Detect which cell encompasses the target text, then output its (x, y) center coordinate. 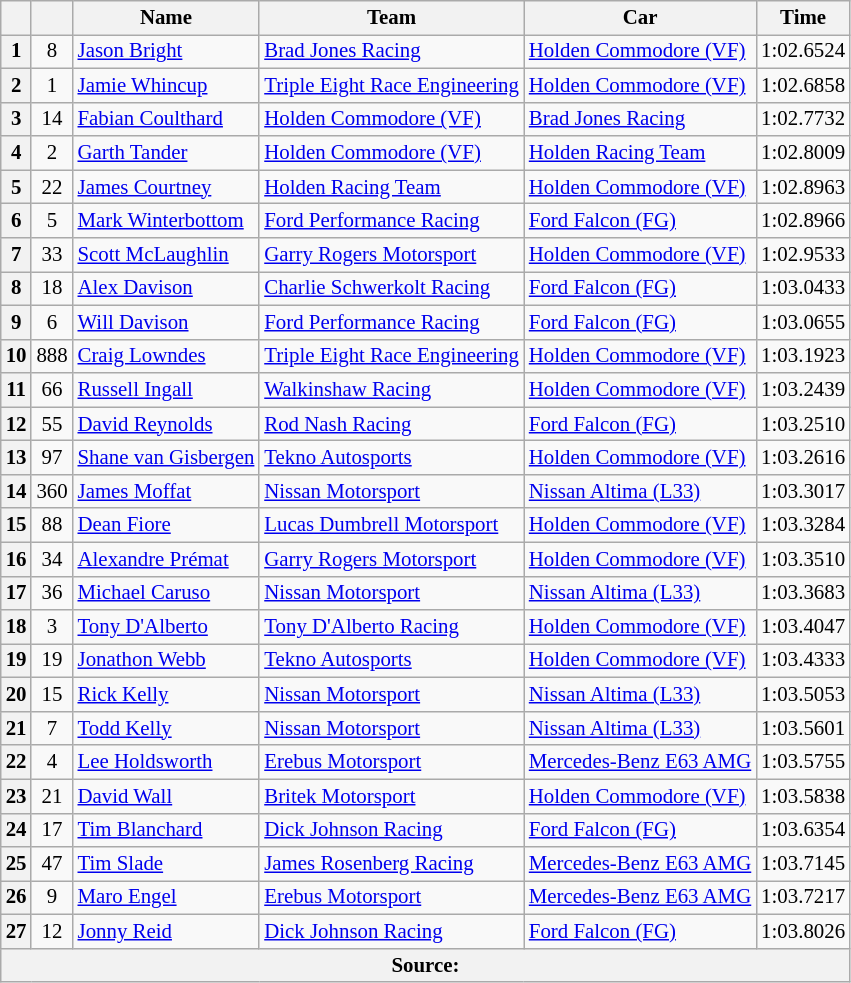
1:03.7217 (803, 898)
1:03.5601 (803, 728)
Britek Motorsport (392, 796)
Scott McLaughlin (166, 255)
20 (16, 695)
1:03.8026 (803, 931)
Jonathon Webb (166, 661)
Todd Kelly (166, 728)
26 (16, 898)
25 (16, 864)
1:03.3017 (803, 491)
10 (16, 356)
13 (16, 458)
Maro Engel (166, 898)
Tony D'Alberto Racing (392, 627)
1:02.8963 (803, 187)
1:03.7145 (803, 864)
55 (52, 424)
1:03.6354 (803, 830)
James Moffat (166, 491)
11 (16, 390)
1:03.2616 (803, 458)
Tim Slade (166, 864)
David Wall (166, 796)
Alexandre Prémat (166, 559)
1:02.8966 (803, 221)
Time (803, 18)
1:03.0655 (803, 322)
David Reynolds (166, 424)
1:03.3683 (803, 593)
47 (52, 864)
Walkinshaw Racing (392, 390)
Shane van Gisbergen (166, 458)
Jonny Reid (166, 931)
1:03.1923 (803, 356)
16 (16, 559)
Michael Caruso (166, 593)
888 (52, 356)
Fabian Coulthard (166, 119)
Team (392, 18)
1:02.8009 (803, 153)
Mark Winterbottom (166, 221)
1:03.0433 (803, 288)
27 (16, 931)
1:03.5053 (803, 695)
1:03.5755 (803, 762)
1:03.2439 (803, 390)
Alex Davison (166, 288)
1:03.4333 (803, 661)
Russell Ingall (166, 390)
Rick Kelly (166, 695)
Name (166, 18)
Source: (426, 965)
Garth Tander (166, 153)
Charlie Schwerkolt Racing (392, 288)
Lucas Dumbrell Motorsport (392, 525)
1:03.4047 (803, 627)
1:02.9533 (803, 255)
97 (52, 458)
Craig Lowndes (166, 356)
88 (52, 525)
36 (52, 593)
66 (52, 390)
Will Davison (166, 322)
1:03.3284 (803, 525)
Tony D'Alberto (166, 627)
1:02.7732 (803, 119)
Tim Blanchard (166, 830)
24 (16, 830)
James Courtney (166, 187)
1:03.2510 (803, 424)
34 (52, 559)
James Rosenberg Racing (392, 864)
Dean Fiore (166, 525)
360 (52, 491)
1:02.6858 (803, 85)
33 (52, 255)
23 (16, 796)
Jamie Whincup (166, 85)
1:03.5838 (803, 796)
1:03.3510 (803, 559)
Lee Holdsworth (166, 762)
Jason Bright (166, 51)
Rod Nash Racing (392, 424)
Car (640, 18)
1:02.6524 (803, 51)
